For the text-containing cell, return its midpoint in (X, Y) coordinate format. 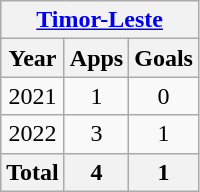
Year (33, 58)
Timor-Leste (100, 20)
Apps (96, 58)
2022 (33, 134)
4 (96, 172)
3 (96, 134)
Total (33, 172)
Goals (164, 58)
0 (164, 96)
2021 (33, 96)
